From the cell containing the given text, extract its center point as [X, Y] coordinate. 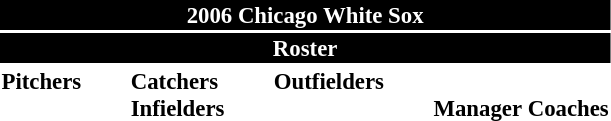
Roster [305, 48]
2006 Chicago White Sox [305, 15]
